Extract the [x, y] coordinate from the center of the cell holding the provided text.  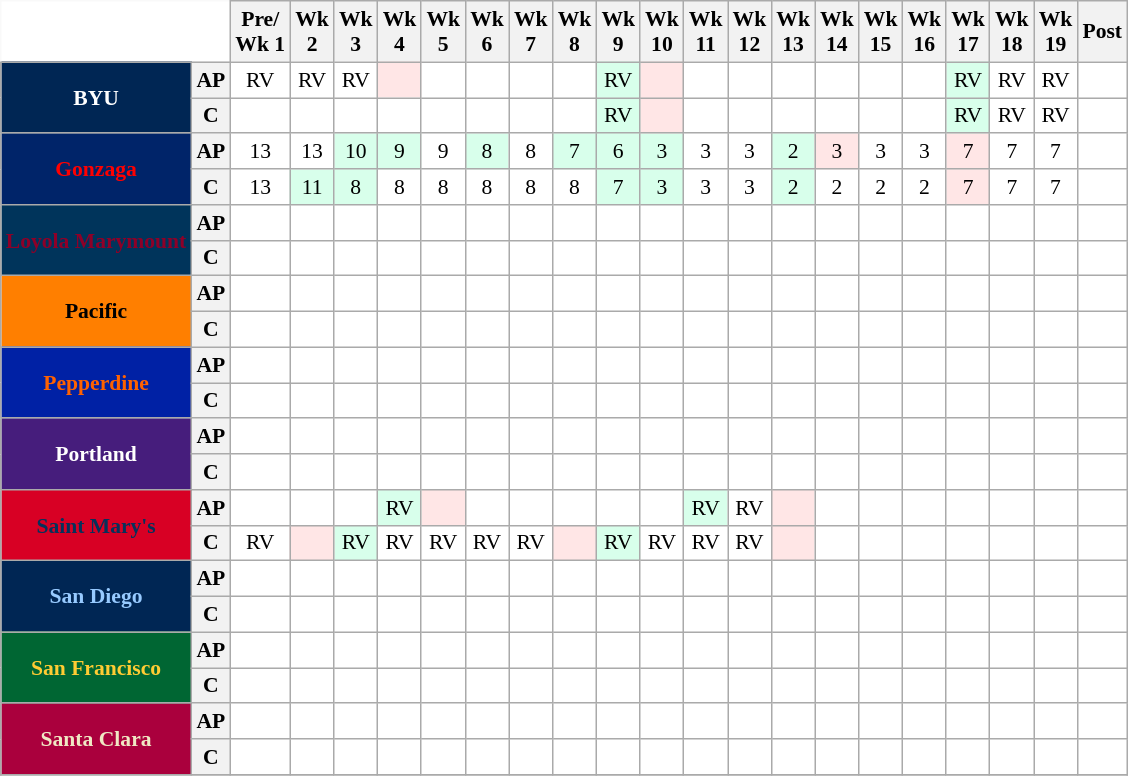
Pre/Wk 1 [260, 32]
Saint Mary's [96, 526]
6 [618, 152]
Wk13 [793, 32]
Wk9 [618, 32]
Wk17 [968, 32]
Wk11 [706, 32]
Wk12 [750, 32]
Wk16 [924, 32]
Wk7 [531, 32]
Portland [96, 454]
10 [356, 152]
Wk5 [443, 32]
Wk18 [1012, 32]
San Diego [96, 596]
Wk2 [312, 32]
Wk3 [356, 32]
Wk14 [837, 32]
11 [312, 187]
Wk19 [1056, 32]
Gonzaga [96, 170]
Wk8 [575, 32]
BYU [96, 98]
Loyola Marymount [96, 240]
Wk10 [662, 32]
San Francisco [96, 668]
Wk4 [400, 32]
Wk6 [487, 32]
Wk15 [881, 32]
Santa Clara [96, 740]
Pepperdine [96, 382]
Pacific [96, 312]
Post [1102, 32]
